Detect which cell encompasses the target text, then output its [X, Y] center coordinate. 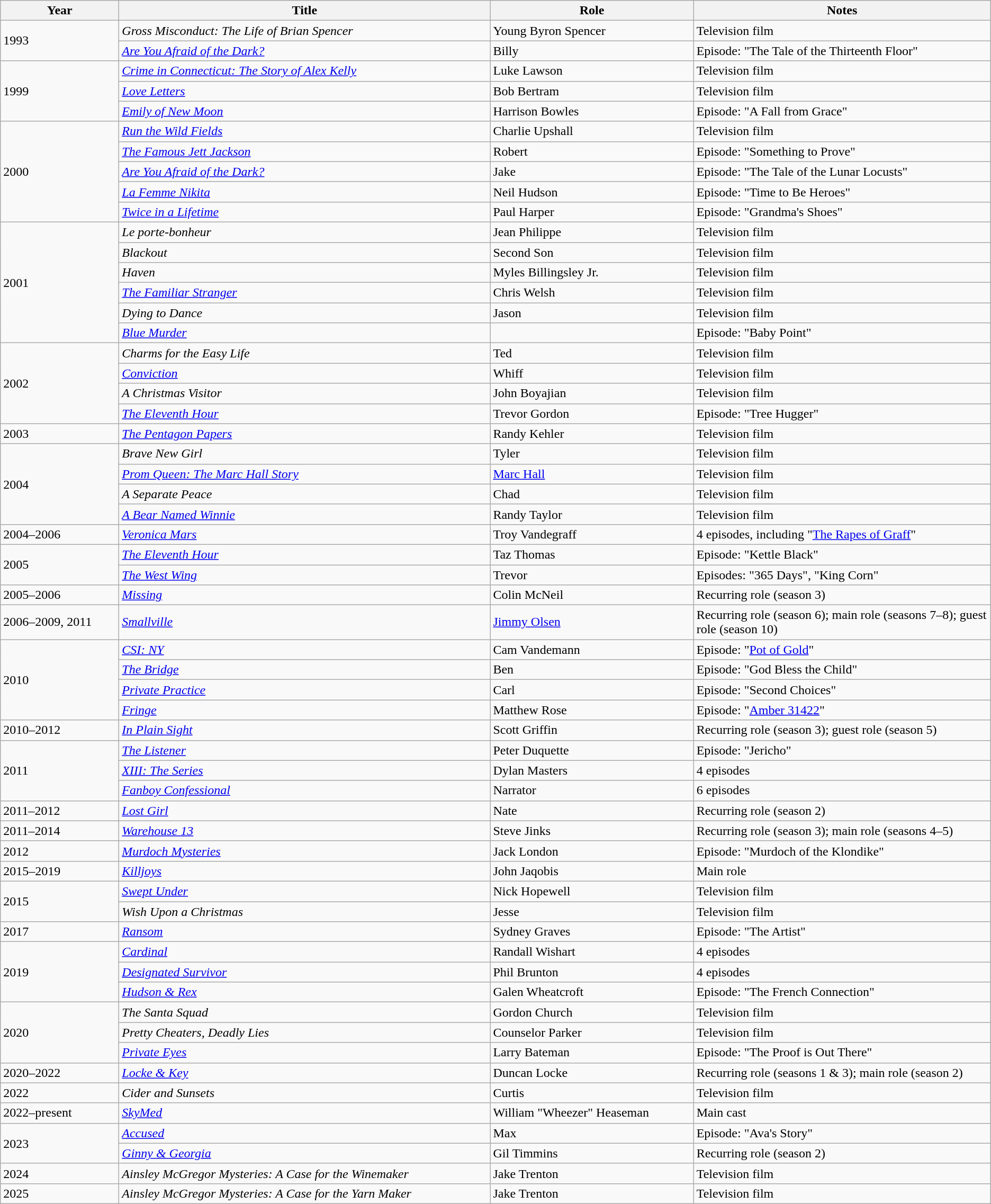
Episode: "Second Choices" [842, 690]
2020 [60, 1032]
Randy Kehler [592, 434]
2025 [60, 1193]
Matthew Rose [592, 710]
Episode: "The Artist" [842, 932]
Troy Vandegraff [592, 534]
2010 [60, 680]
Episode: "Grandma's Shoes" [842, 212]
Trevor Gordon [592, 414]
Jean Philippe [592, 232]
Warehouse 13 [305, 831]
Lost Girl [305, 811]
6 episodes [842, 790]
2000 [60, 172]
Conviction [305, 373]
Chris Welsh [592, 293]
Private Practice [305, 690]
Recurring role (season 3); main role (seasons 4–5) [842, 831]
Episode: "Amber 31422" [842, 710]
2015 [60, 901]
2017 [60, 932]
Main cast [842, 1113]
Crime in Connecticut: The Story of Alex Kelly [305, 71]
Marc Hall [592, 474]
Jake [592, 172]
Charms for the Easy Life [305, 353]
Dylan Masters [592, 770]
Haven [305, 273]
2022–present [60, 1113]
Harrison Bowles [592, 111]
Ben [592, 670]
Fringe [305, 710]
Curtis [592, 1093]
Twice in a Lifetime [305, 212]
2012 [60, 851]
1993 [60, 41]
John Boyajian [592, 393]
Title [305, 11]
Missing [305, 595]
Private Eyes [305, 1053]
2024 [60, 1173]
Main role [842, 871]
Chad [592, 494]
John Jaqobis [592, 871]
Episode: "Ava's Story" [842, 1133]
2011 [60, 770]
Smallville [305, 623]
Recurring role (season 6); main role (seasons 7–8); guest role (season 10) [842, 623]
Galen Wheatcroft [592, 992]
2005 [60, 564]
Veronica Mars [305, 534]
Ted [592, 353]
Counselor Parker [592, 1032]
2022 [60, 1093]
Year [60, 11]
Gil Timmins [592, 1153]
2002 [60, 383]
The Bridge [305, 670]
The Famous Jett Jackson [305, 151]
2010–2012 [60, 730]
Fanboy Confessional [305, 790]
Episode: "A Fall from Grace" [842, 111]
Peter Duquette [592, 750]
Accused [305, 1133]
Sydney Graves [592, 932]
Ainsley McGregor Mysteries: A Case for the Yarn Maker [305, 1193]
Murdoch Mysteries [305, 851]
Colin McNeil [592, 595]
Cider and Sunsets [305, 1093]
Episode: "The French Connection" [842, 992]
Nick Hopewell [592, 891]
Nate [592, 811]
Recurring role (seasons 1 & 3); main role (season 2) [842, 1073]
2023 [60, 1143]
Designated Survivor [305, 972]
In Plain Sight [305, 730]
Randy Taylor [592, 514]
Episode: "Kettle Black" [842, 554]
Recurring role (season 3) [842, 595]
Killjoys [305, 871]
Notes [842, 11]
Prom Queen: The Marc Hall Story [305, 474]
Young Byron Spencer [592, 31]
Myles Billingsley Jr. [592, 273]
Cam Vandemann [592, 650]
Episode: "Something to Prove" [842, 151]
Second Son [592, 253]
Bob Bertram [592, 91]
1999 [60, 91]
William "Wheezer" Heaseman [592, 1113]
Love Letters [305, 91]
2001 [60, 282]
Gordon Church [592, 1012]
Trevor [592, 574]
Episode: "God Bless the Child" [842, 670]
Gross Misconduct: The Life of Brian Spencer [305, 31]
Phil Brunton [592, 972]
A Bear Named Winnie [305, 514]
2011–2014 [60, 831]
Jimmy Olsen [592, 623]
Episode: "Tree Hugger" [842, 414]
Cardinal [305, 952]
Episode: "Pot of Gold" [842, 650]
Ginny & Georgia [305, 1153]
Neil Hudson [592, 192]
Swept Under [305, 891]
Episode: "Baby Point" [842, 333]
2004 [60, 484]
Episode: "Murdoch of the Klondike" [842, 851]
Ainsley McGregor Mysteries: A Case for the Winemaker [305, 1173]
Episode: "Time to Be Heroes" [842, 192]
Blackout [305, 253]
Whiff [592, 373]
XIII: The Series [305, 770]
Taz Thomas [592, 554]
Emily of New Moon [305, 111]
Blue Murder [305, 333]
2020–2022 [60, 1073]
Episodes: "365 Days", "King Corn" [842, 574]
La Femme Nikita [305, 192]
Robert [592, 151]
The Santa Squad [305, 1012]
Randall Wishart [592, 952]
Recurring role (season 3); guest role (season 5) [842, 730]
Jesse [592, 911]
2011–2012 [60, 811]
Locke & Key [305, 1073]
Jason [592, 313]
2006–2009, 2011 [60, 623]
Charlie Upshall [592, 131]
Paul Harper [592, 212]
Episode: "The Tale of the Lunar Locusts" [842, 172]
CSI: NY [305, 650]
Tyler [592, 454]
2005–2006 [60, 595]
A Christmas Visitor [305, 393]
Jack London [592, 851]
The Familiar Stranger [305, 293]
Episode: "The Tale of the Thirteenth Floor" [842, 51]
The West Wing [305, 574]
Luke Lawson [592, 71]
Carl [592, 690]
4 episodes, including "The Rapes of Graff" [842, 534]
The Listener [305, 750]
Hudson & Rex [305, 992]
Steve Jinks [592, 831]
Max [592, 1133]
Duncan Locke [592, 1073]
Billy [592, 51]
Episode: "Jericho" [842, 750]
Le porte-bonheur [305, 232]
Dying to Dance [305, 313]
Wish Upon a Christmas [305, 911]
A Separate Peace [305, 494]
The Pentagon Papers [305, 434]
Narrator [592, 790]
Episode: "The Proof is Out There" [842, 1053]
SkyMed [305, 1113]
2015–2019 [60, 871]
Ransom [305, 932]
2019 [60, 972]
Brave New Girl [305, 454]
Run the Wild Fields [305, 131]
Scott Griffin [592, 730]
Pretty Cheaters, Deadly Lies [305, 1032]
Larry Bateman [592, 1053]
2003 [60, 434]
2004–2006 [60, 534]
Role [592, 11]
